Identify which cell holds the provided text, then report its [X, Y] central coordinate. 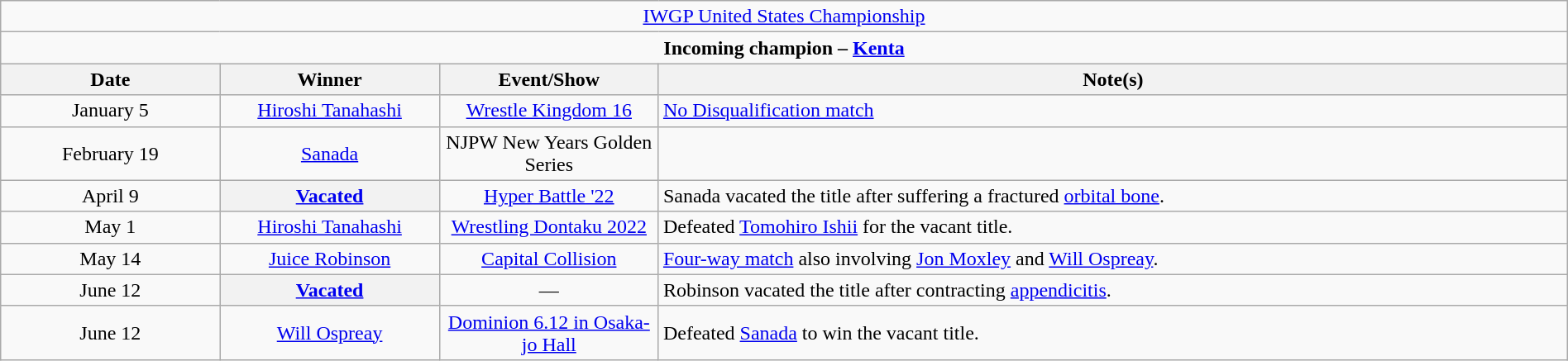
NJPW New Years Golden Series [549, 154]
Incoming champion – Kenta [784, 48]
Capital Collision [549, 259]
Wrestling Dontaku 2022 [549, 227]
Sanada [329, 154]
Sanada vacated the title after suffering a fractured orbital bone. [1113, 196]
Defeated Sanada to win the vacant title. [1113, 332]
January 5 [111, 111]
Four-way match also involving Jon Moxley and Will Ospreay. [1113, 259]
Hyper Battle '22 [549, 196]
Note(s) [1113, 79]
February 19 [111, 154]
Will Ospreay [329, 332]
Robinson vacated the title after contracting appendicitis. [1113, 290]
Defeated Tomohiro Ishii for the vacant title. [1113, 227]
No Disqualification match [1113, 111]
Date [111, 79]
Winner [329, 79]
Event/Show [549, 79]
April 9 [111, 196]
Wrestle Kingdom 16 [549, 111]
May 1 [111, 227]
Juice Robinson [329, 259]
— [549, 290]
Dominion 6.12 in Osaka-jo Hall [549, 332]
IWGP United States Championship [784, 17]
May 14 [111, 259]
